Return the (x, y) coordinate for the center point of the cell that contains the specified text.  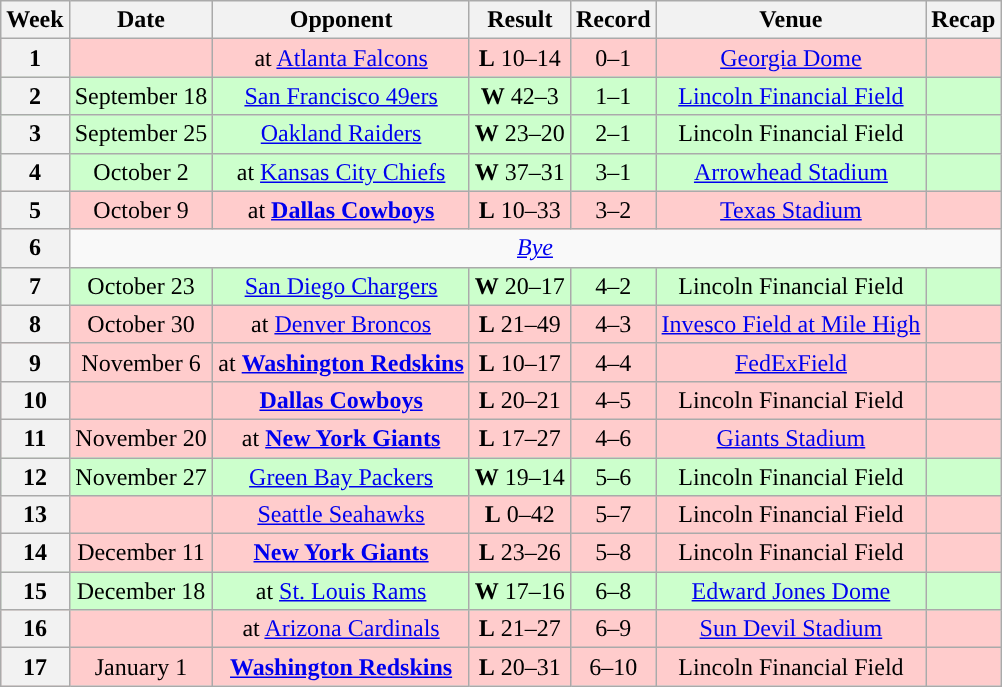
FedExField (791, 362)
at Washington Redskins (341, 362)
January 1 (141, 667)
Bye (535, 248)
L 0–42 (520, 515)
San Diego Chargers (341, 286)
L 10–14 (520, 58)
6–9 (613, 629)
W 23–20 (520, 134)
1–1 (613, 96)
W 19–14 (520, 477)
at Arizona Cardinals (341, 629)
6–8 (613, 591)
7 (35, 286)
November 27 (141, 477)
Green Bay Packers (341, 477)
December 11 (141, 553)
10 (35, 400)
8 (35, 324)
Result (520, 20)
Edward Jones Dome (791, 591)
5–7 (613, 515)
16 (35, 629)
Opponent (341, 20)
W 42–3 (520, 96)
at Denver Broncos (341, 324)
October 23 (141, 286)
Sun Devil Stadium (791, 629)
W 37–31 (520, 172)
at St. Louis Rams (341, 591)
2 (35, 96)
Oakland Raiders (341, 134)
October 9 (141, 210)
3–2 (613, 210)
14 (35, 553)
4 (35, 172)
5–8 (613, 553)
September 18 (141, 96)
L 21–49 (520, 324)
L 10–17 (520, 362)
November 20 (141, 438)
L 17–27 (520, 438)
6–10 (613, 667)
L 20–21 (520, 400)
November 6 (141, 362)
Date (141, 20)
4–4 (613, 362)
Venue (791, 20)
W 20–17 (520, 286)
Record (613, 20)
at Kansas City Chiefs (341, 172)
2–1 (613, 134)
4–3 (613, 324)
W 17–16 (520, 591)
9 (35, 362)
Recap (964, 20)
New York Giants (341, 553)
6 (35, 248)
Invesco Field at Mile High (791, 324)
L 20–31 (520, 667)
4–5 (613, 400)
4–2 (613, 286)
1 (35, 58)
Week (35, 20)
15 (35, 591)
Washington Redskins (341, 667)
L 23–26 (520, 553)
September 25 (141, 134)
Seattle Seahawks (341, 515)
5–6 (613, 477)
17 (35, 667)
11 (35, 438)
Texas Stadium (791, 210)
3–1 (613, 172)
4–6 (613, 438)
13 (35, 515)
December 18 (141, 591)
L 10–33 (520, 210)
at New York Giants (341, 438)
3 (35, 134)
San Francisco 49ers (341, 96)
12 (35, 477)
Giants Stadium (791, 438)
at Dallas Cowboys (341, 210)
October 2 (141, 172)
5 (35, 210)
October 30 (141, 324)
0–1 (613, 58)
Dallas Cowboys (341, 400)
Arrowhead Stadium (791, 172)
L 21–27 (520, 629)
at Atlanta Falcons (341, 58)
Georgia Dome (791, 58)
